Capture the cell that displays the provided text and extract its (x, y) central coordinate. 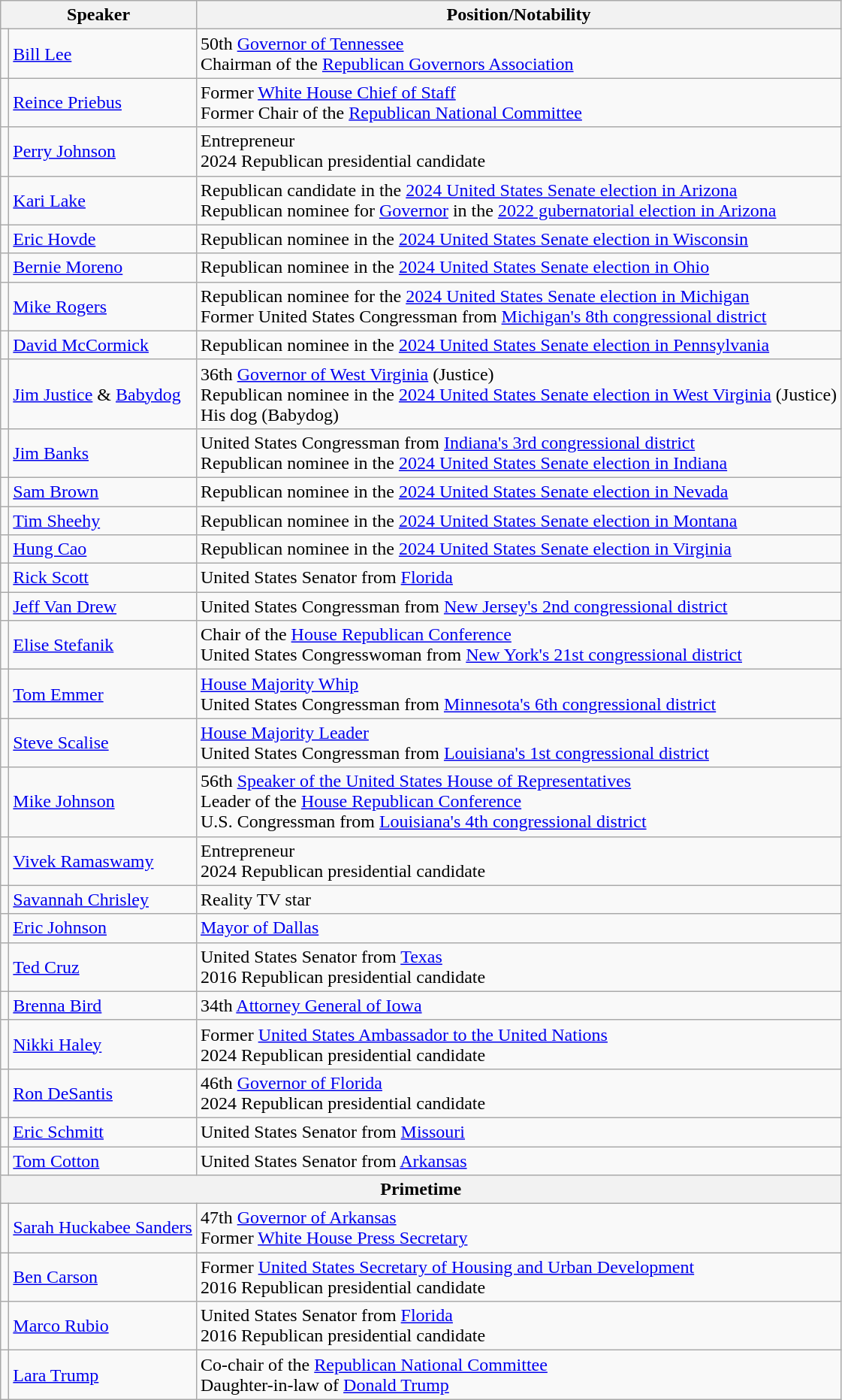
Elise Stefanik (103, 645)
50th Governor of TennesseeChairman of the Republican Governors Association (518, 54)
Primetime (421, 1190)
Speaker (99, 15)
Perry Johnson (103, 152)
Lara Trump (103, 1375)
United States Congressman from New Jersey's 2nd congressional district (518, 606)
Mike Johnson (103, 802)
Tim Sheehy (103, 521)
Eric Hovde (103, 239)
Reality TV star (518, 900)
Position/Notability (518, 15)
46th Governor of Florida2024 Republican presidential candidate (518, 1093)
United States Congressman from Indiana's 3rd congressional districtRepublican nominee in the 2024 United States Senate election in Indiana (518, 452)
Eric Johnson (103, 928)
Jim Banks (103, 452)
United States Senator from Florida (518, 578)
Hung Cao (103, 549)
United States Senator from Texas2016 Republican presidential candidate (518, 966)
Jim Justice & Babydog (103, 394)
Vivek Ramaswamy (103, 861)
Mayor of Dallas (518, 928)
Ron DeSantis (103, 1093)
Republican nominee in the 2024 United States Senate election in Pennsylvania (518, 345)
36th Governor of West Virginia (Justice)Republican nominee in the 2024 United States Senate election in West Virginia (Justice)His dog (Babydog) (518, 394)
Jeff Van Drew (103, 606)
House Majority WhipUnited States Congressman from Minnesota's 6th congressional district (518, 694)
Chair of the House Republican ConferenceUnited States Congresswoman from New York's 21st congressional district (518, 645)
Tom Emmer (103, 694)
Former United States Secretary of Housing and Urban Development2016 Republican presidential candidate (518, 1278)
United States Senator from Arkansas (518, 1161)
United States Senator from Florida2016 Republican presidential candidate (518, 1326)
Eric Schmitt (103, 1132)
Republican nominee in the 2024 United States Senate election in Montana (518, 521)
House Majority LeaderUnited States Congressman from Louisiana's 1st congressional district (518, 742)
Mike Rogers (103, 307)
Former United States Ambassador to the United Nations2024 Republican presidential candidate (518, 1045)
Bill Lee (103, 54)
Republican nominee in the 2024 United States Senate election in Ohio (518, 268)
Ted Cruz (103, 966)
Former White House Chief of StaffFormer Chair of the Republican National Committee (518, 102)
Reince Priebus (103, 102)
Brenna Bird (103, 1005)
Savannah Chrisley (103, 900)
Bernie Moreno (103, 268)
34th Attorney General of Iowa (518, 1005)
Sarah Huckabee Sanders (103, 1228)
Republican nominee for the 2024 United States Senate election in MichiganFormer United States Congressman from Michigan's 8th congressional district (518, 307)
David McCormick (103, 345)
Nikki Haley (103, 1045)
Co-chair of the Republican National CommitteeDaughter-in-law of Donald Trump (518, 1375)
Rick Scott (103, 578)
Tom Cotton (103, 1161)
Republican nominee in the 2024 United States Senate election in Nevada (518, 491)
Ben Carson (103, 1278)
United States Senator from Missouri (518, 1132)
Kari Lake (103, 200)
Marco Rubio (103, 1326)
Steve Scalise (103, 742)
47th Governor of ArkansasFormer White House Press Secretary (518, 1228)
Republican nominee in the 2024 United States Senate election in Virginia (518, 549)
Republican nominee in the 2024 United States Senate election in Wisconsin (518, 239)
Sam Brown (103, 491)
